Return (x, y) of the center of cell containing provided text 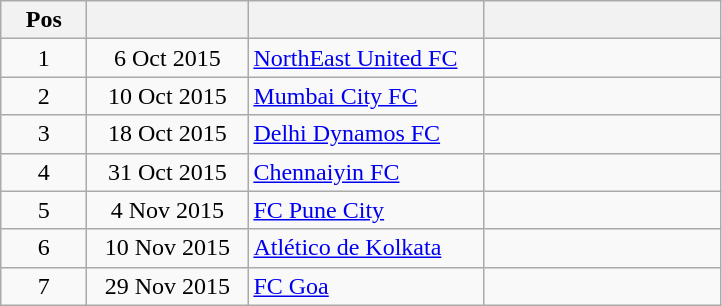
FC Pune City (366, 210)
Pos (44, 20)
4 Nov 2015 (168, 210)
Delhi Dynamos FC (366, 134)
NorthEast United FC (366, 58)
4 (44, 172)
2 (44, 96)
5 (44, 210)
3 (44, 134)
6 (44, 248)
Chennaiyin FC (366, 172)
18 Oct 2015 (168, 134)
6 Oct 2015 (168, 58)
7 (44, 286)
Mumbai City FC (366, 96)
10 Nov 2015 (168, 248)
31 Oct 2015 (168, 172)
Atlético de Kolkata (366, 248)
1 (44, 58)
FC Goa (366, 286)
10 Oct 2015 (168, 96)
29 Nov 2015 (168, 286)
